Capture the cell that displays the provided text and extract its (x, y) central coordinate. 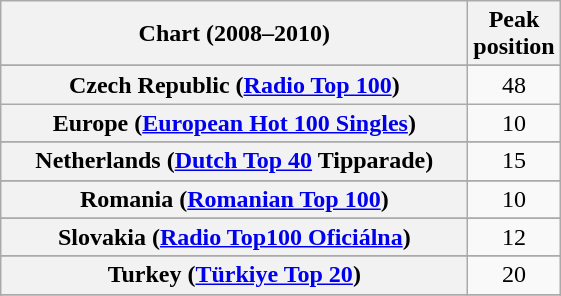
12 (514, 237)
Chart (2008–2010) (234, 34)
Romania (Romanian Top 100) (234, 199)
48 (514, 85)
Czech Republic (Radio Top 100) (234, 85)
Europe (European Hot 100 Singles) (234, 123)
Turkey (Türkiye Top 20) (234, 275)
Netherlands (Dutch Top 40 Tipparade) (234, 161)
20 (514, 275)
15 (514, 161)
Slovakia (Radio Top100 Oficiálna) (234, 237)
Peakposition (514, 34)
